Extract the (x, y) coordinate from the center of the cell holding the provided text.  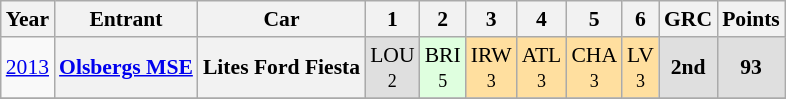
5 (594, 19)
BRI5 (443, 68)
Year (28, 19)
LOU2 (392, 68)
Car (282, 19)
1 (392, 19)
2nd (688, 68)
Lites Ford Fiesta (282, 68)
CHA3 (594, 68)
2 (443, 19)
ATL3 (542, 68)
IRW3 (492, 68)
6 (640, 19)
GRC (688, 19)
3 (492, 19)
LV3 (640, 68)
Points (751, 19)
2013 (28, 68)
Olsbergs MSE (126, 68)
93 (751, 68)
4 (542, 19)
Entrant (126, 19)
